Pinpoint the cell where the given text exists, returning its [X, Y] midpoint coordinate. 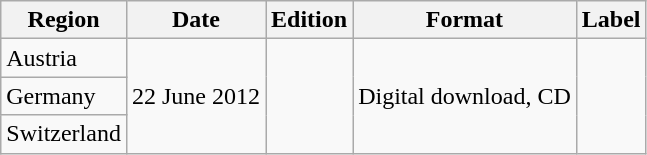
Germany [64, 96]
Date [196, 20]
Format [465, 20]
Label [611, 20]
Switzerland [64, 134]
Digital download, CD [465, 96]
22 June 2012 [196, 96]
Edition [310, 20]
Austria [64, 58]
Region [64, 20]
